Identify which cell holds the provided text, then report its [X, Y] central coordinate. 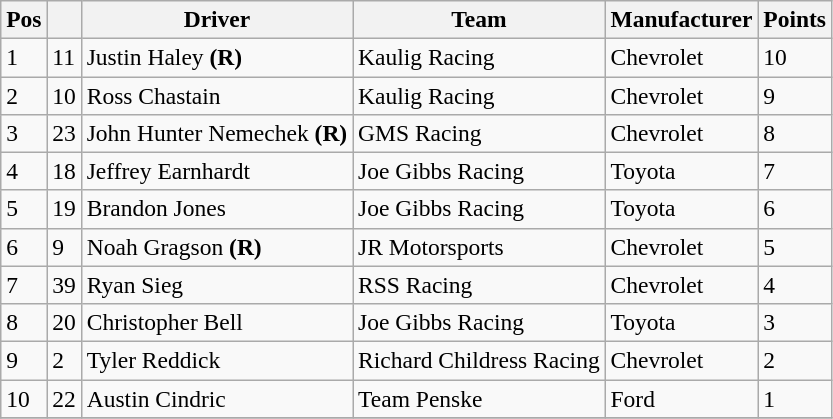
22 [64, 398]
Tyler Reddick [216, 360]
20 [64, 322]
Justin Haley (R) [216, 57]
Team [479, 19]
Noah Gragson (R) [216, 247]
18 [64, 171]
Austin Cindric [216, 398]
John Hunter Nemechek (R) [216, 133]
RSS Racing [479, 285]
Ford [682, 398]
Jeffrey Earnhardt [216, 171]
Ross Chastain [216, 95]
Pos [24, 19]
Brandon Jones [216, 209]
Manufacturer [682, 19]
Richard Childress Racing [479, 360]
23 [64, 133]
Team Penske [479, 398]
19 [64, 209]
Ryan Sieg [216, 285]
Christopher Bell [216, 322]
GMS Racing [479, 133]
JR Motorsports [479, 247]
11 [64, 57]
Points [795, 19]
Driver [216, 19]
39 [64, 285]
